Locate the cell with the specified text and output its [X, Y] center coordinate. 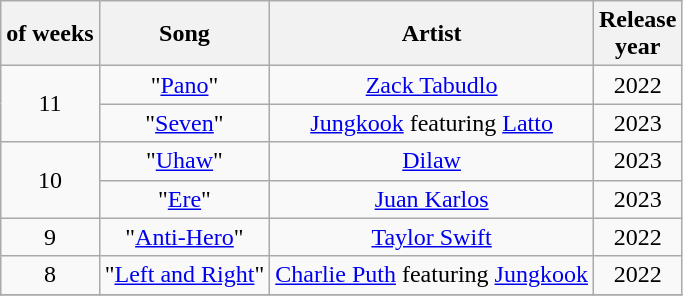
Jungkook featuring Latto [432, 123]
Song [184, 34]
"Uhaw" [184, 161]
of weeks [50, 34]
Artist [432, 34]
11 [50, 104]
9 [50, 237]
"Left and Right" [184, 275]
"Seven" [184, 123]
8 [50, 275]
Charlie Puth featuring Jungkook [432, 275]
Taylor Swift [432, 237]
Juan Karlos [432, 199]
"Ere" [184, 199]
Zack Tabudlo [432, 85]
"Pano" [184, 85]
Dilaw [432, 161]
"Anti-Hero" [184, 237]
Releaseyear [637, 34]
10 [50, 180]
